Determine the (X, Y) coordinate at the center of the cell enclosing the given text.  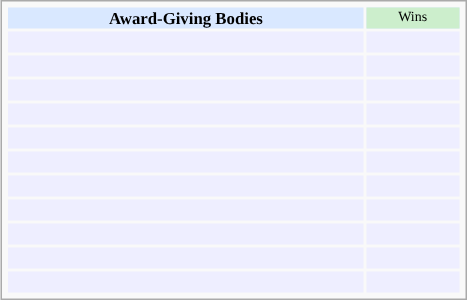
Wins (412, 18)
Award-Giving Bodies (186, 18)
